From the cell containing the given text, extract its center point as [X, Y] coordinate. 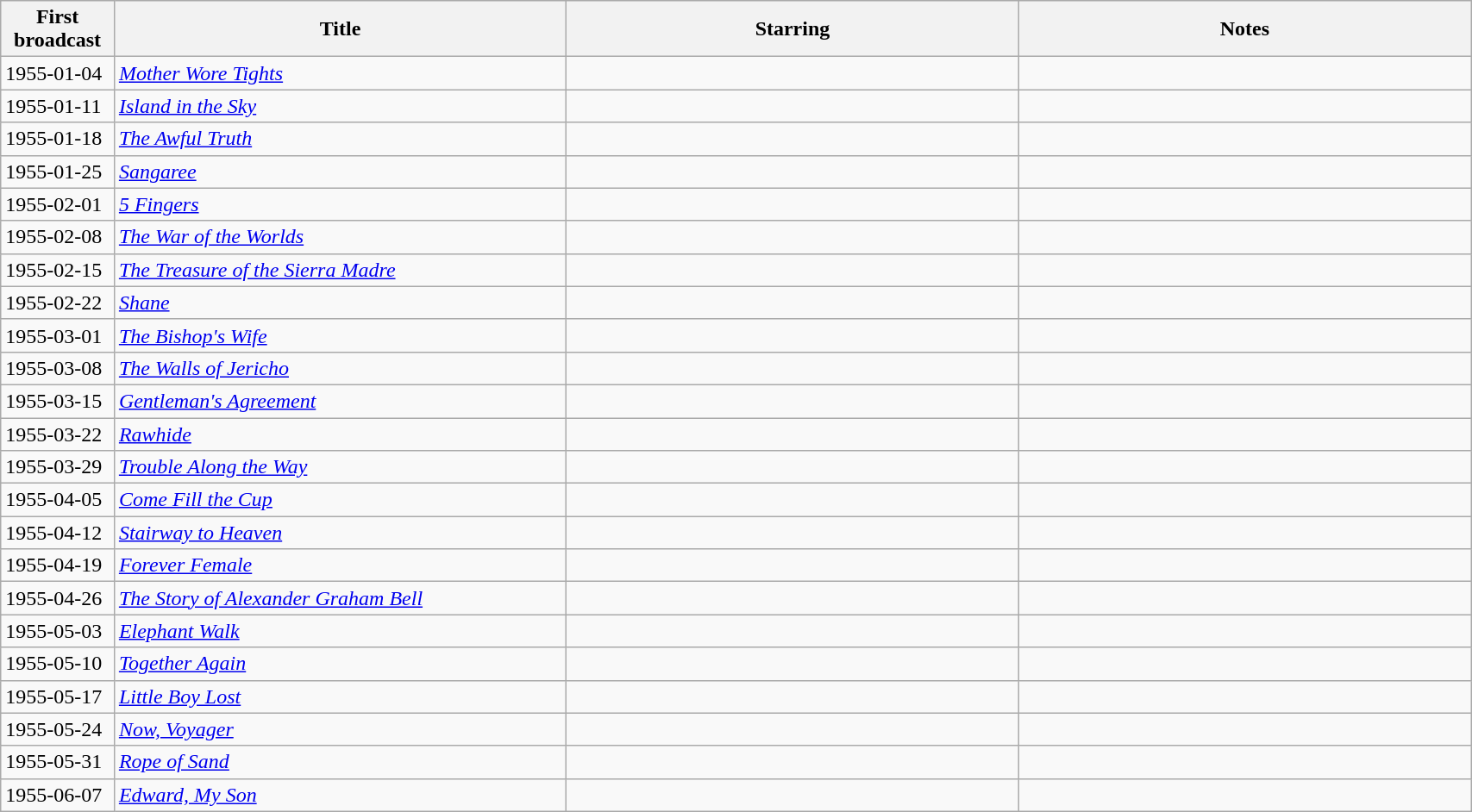
1955-05-17 [58, 696]
Gentleman's Agreement [340, 401]
1955-06-07 [58, 795]
1955-03-29 [58, 467]
1955-01-18 [58, 139]
Stairway to Heaven [340, 533]
1955-01-04 [58, 73]
Come Fill the Cup [340, 500]
1955-04-12 [58, 533]
1955-02-01 [58, 204]
Sangaree [340, 172]
1955-02-15 [58, 270]
1955-05-03 [58, 631]
The Treasure of the Sierra Madre [340, 270]
Together Again [340, 664]
Elephant Walk [340, 631]
1955-01-11 [58, 106]
The Walls of Jericho [340, 368]
1955-05-24 [58, 729]
Title [340, 29]
1955-05-10 [58, 664]
1955-04-26 [58, 598]
1955-03-15 [58, 401]
1955-05-31 [58, 762]
Notes [1244, 29]
Starring [792, 29]
1955-04-19 [58, 565]
1955-03-01 [58, 335]
1955-04-05 [58, 500]
First broadcast [58, 29]
1955-03-22 [58, 434]
5 Fingers [340, 204]
The War of the Worlds [340, 237]
Edward, My Son [340, 795]
1955-02-22 [58, 303]
1955-01-25 [58, 172]
Island in the Sky [340, 106]
1955-03-08 [58, 368]
The Bishop's Wife [340, 335]
Mother Wore Tights [340, 73]
Rawhide [340, 434]
Shane [340, 303]
Forever Female [340, 565]
Rope of Sand [340, 762]
The Awful Truth [340, 139]
The Story of Alexander Graham Bell [340, 598]
1955-02-08 [58, 237]
Trouble Along the Way [340, 467]
Little Boy Lost [340, 696]
Now, Voyager [340, 729]
